From the cell containing the given text, extract its center point as (x, y) coordinate. 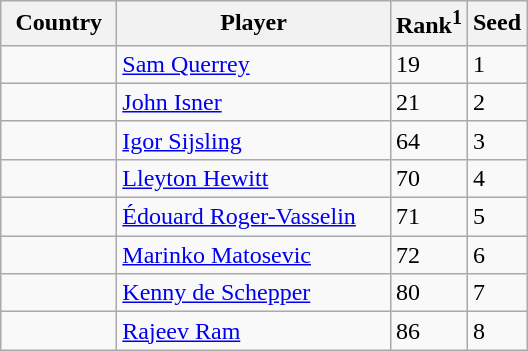
80 (428, 293)
Édouard Roger-Vasselin (254, 217)
1 (496, 64)
21 (428, 102)
4 (496, 178)
John Isner (254, 102)
Rajeev Ram (254, 331)
70 (428, 178)
Country (59, 24)
Lleyton Hewitt (254, 178)
Player (254, 24)
71 (428, 217)
Marinko Matosevic (254, 255)
86 (428, 331)
7 (496, 293)
Rank1 (428, 24)
Igor Sijsling (254, 140)
8 (496, 331)
64 (428, 140)
72 (428, 255)
3 (496, 140)
Seed (496, 24)
19 (428, 64)
2 (496, 102)
Kenny de Schepper (254, 293)
Sam Querrey (254, 64)
6 (496, 255)
5 (496, 217)
